Detect which cell encompasses the target text, then output its (X, Y) center coordinate. 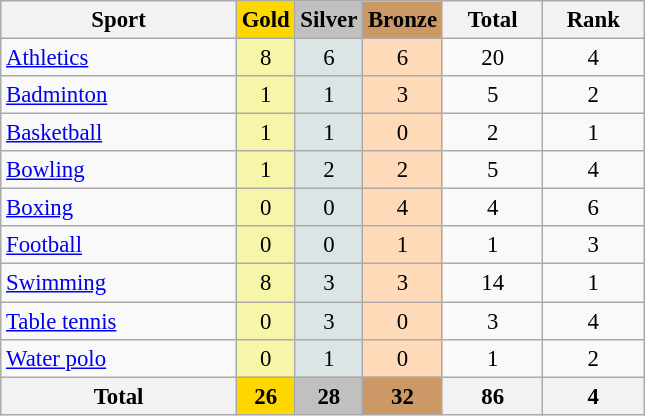
86 (492, 396)
Bowling (119, 170)
Boxing (119, 208)
Water polo (119, 358)
Sport (119, 20)
Silver (329, 20)
Rank (594, 20)
Swimming (119, 283)
28 (329, 396)
Gold (266, 20)
Table tennis (119, 321)
Football (119, 245)
Athletics (119, 58)
20 (492, 58)
Badminton (119, 95)
32 (403, 396)
14 (492, 283)
26 (266, 396)
Bronze (403, 20)
Basketball (119, 133)
